Provide the [X, Y] coordinate of the cell's center where the given text is located.  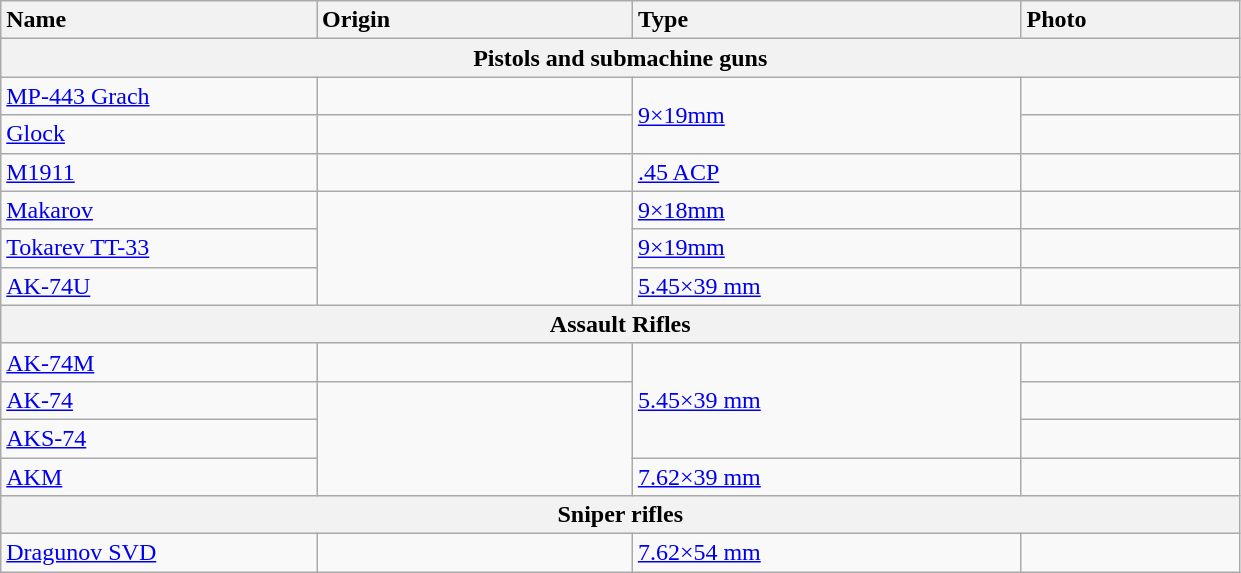
Makarov [159, 210]
9×18mm [826, 210]
Pistols and submachine guns [620, 58]
Type [826, 20]
Assault Rifles [620, 324]
M1911 [159, 172]
AK-74U [159, 286]
Name [159, 20]
7.62×54 mm [826, 553]
Dragunov SVD [159, 553]
Photo [1130, 20]
AK-74 [159, 400]
7.62×39 mm [826, 477]
AKS-74 [159, 438]
MP-443 Grach [159, 96]
Tokarev TT-33 [159, 248]
Origin [475, 20]
.45 ACP [826, 172]
Sniper rifles [620, 515]
AK-74M [159, 362]
Glock [159, 134]
AKM [159, 477]
